Capture the cell that displays the provided text and extract its [x, y] central coordinate. 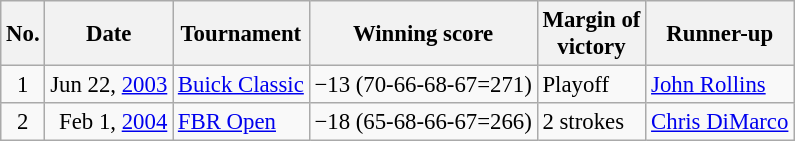
Buick Classic [242, 85]
Winning score [423, 34]
Feb 1, 2004 [109, 122]
Date [109, 34]
Runner-up [720, 34]
2 [23, 122]
−13 (70-66-68-67=271) [423, 85]
Jun 22, 2003 [109, 85]
Margin ofvictory [592, 34]
Tournament [242, 34]
1 [23, 85]
John Rollins [720, 85]
FBR Open [242, 122]
−18 (65-68-66-67=266) [423, 122]
Chris DiMarco [720, 122]
No. [23, 34]
2 strokes [592, 122]
Playoff [592, 85]
